Pinpoint the cell where the given text exists, returning its [x, y] midpoint coordinate. 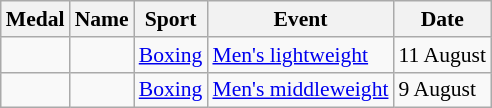
Sport [171, 19]
Men's middleweight [300, 90]
Date [443, 19]
Medal [36, 19]
9 August [443, 90]
Event [300, 19]
Name [102, 19]
11 August [443, 55]
Men's lightweight [300, 55]
